Return [X, Y] of the center of cell containing provided text 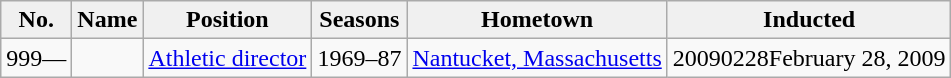
Inducted [809, 20]
Athletic director [228, 58]
No. [36, 20]
999— [36, 58]
Hometown [537, 20]
1969–87 [360, 58]
Seasons [360, 20]
Name [108, 20]
Nantucket, Massachusetts [537, 58]
20090228February 28, 2009 [809, 58]
Position [228, 20]
